Return the [x, y] coordinate for the center point of the cell that contains the specified text.  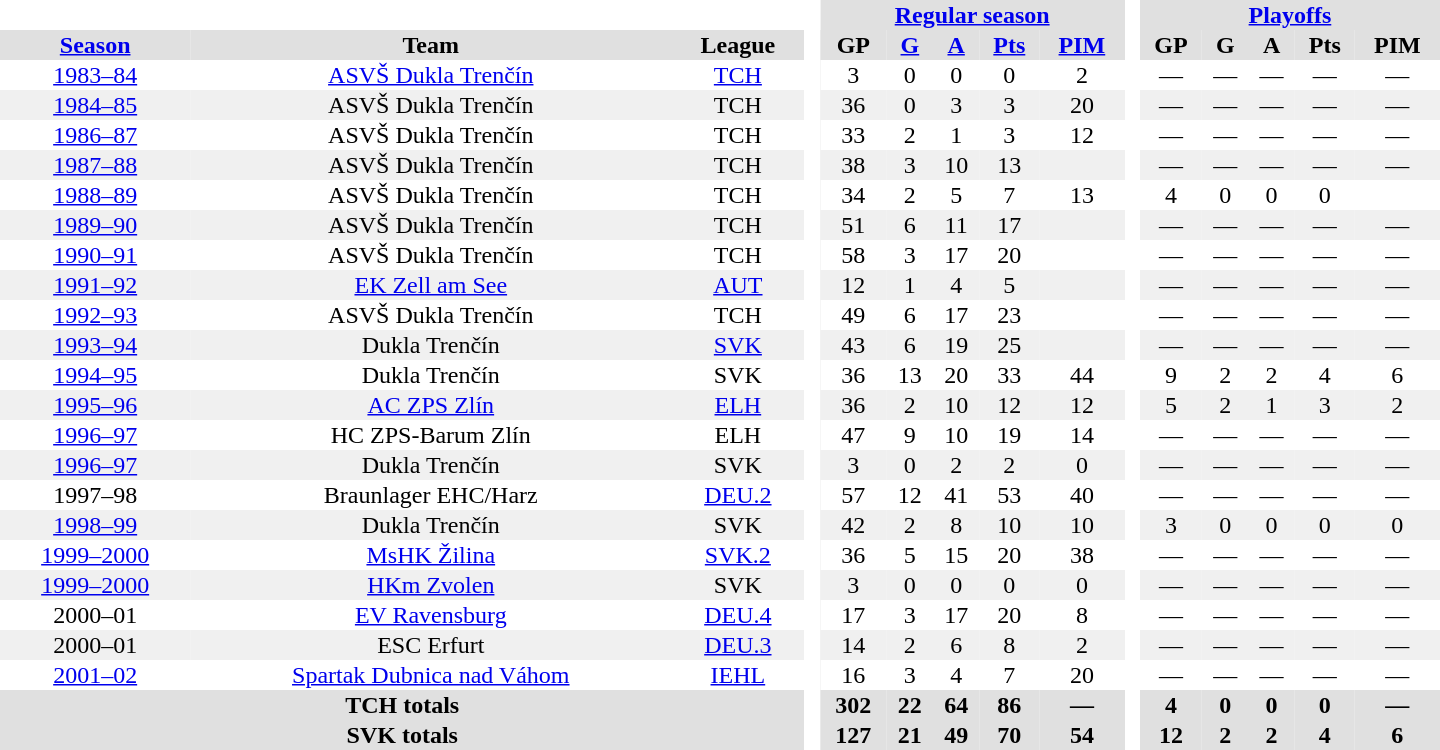
44 [1082, 375]
Spartak Dubnica nad Váhom [430, 675]
15 [956, 555]
40 [1082, 495]
1998–99 [95, 525]
34 [854, 195]
1991–92 [95, 285]
41 [956, 495]
11 [956, 225]
57 [854, 495]
70 [1009, 735]
302 [854, 705]
16 [854, 675]
1989–90 [95, 225]
22 [910, 705]
HKm Zvolen [430, 585]
Playoffs [1290, 15]
25 [1009, 345]
Season [95, 45]
Team [430, 45]
54 [1082, 735]
1993–94 [95, 345]
1988–89 [95, 195]
127 [854, 735]
Braunlager EHC/Harz [430, 495]
AC ZPS Zlín [430, 405]
Regular season [972, 15]
51 [854, 225]
1990–91 [95, 255]
2001–02 [95, 675]
58 [854, 255]
DEU.4 [738, 615]
1984–85 [95, 105]
23 [1009, 315]
42 [854, 525]
1995–96 [95, 405]
ESC Erfurt [430, 645]
HC ZPS-Barum Zlín [430, 435]
1994–95 [95, 375]
53 [1009, 495]
SVK.2 [738, 555]
1986–87 [95, 135]
DEU.2 [738, 495]
1987–88 [95, 165]
TCH totals [402, 705]
1992–93 [95, 315]
64 [956, 705]
1983–84 [95, 75]
SVK totals [402, 735]
MsHK Žilina [430, 555]
IEHL [738, 675]
1997–98 [95, 495]
21 [910, 735]
League [738, 45]
DEU.3 [738, 645]
86 [1009, 705]
47 [854, 435]
AUT [738, 285]
EK Zell am See [430, 285]
43 [854, 345]
EV Ravensburg [430, 615]
